For the text-containing cell, return its midpoint in [X, Y] coordinate format. 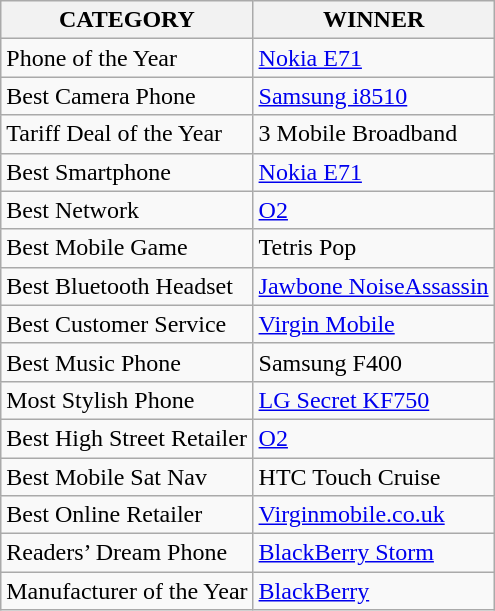
Best Music Phone [127, 362]
Tetris Pop [374, 248]
CATEGORY [127, 20]
Tariff Deal of the Year [127, 134]
Readers’ Dream Phone [127, 553]
Samsung F400 [374, 362]
BlackBerry Storm [374, 553]
Samsung i8510 [374, 96]
Best High Street Retailer [127, 438]
HTC Touch Cruise [374, 477]
Phone of the Year [127, 58]
Virginmobile.co.uk [374, 515]
WINNER [374, 20]
LG Secret KF750 [374, 400]
Best Smartphone [127, 172]
Jawbone NoiseAssassin [374, 286]
BlackBerry [374, 591]
Best Online Retailer [127, 515]
Best Customer Service [127, 324]
Best Mobile Sat Nav [127, 477]
Virgin Mobile [374, 324]
3 Mobile Broadband [374, 134]
Best Bluetooth Headset [127, 286]
Manufacturer of the Year [127, 591]
Best Network [127, 210]
Best Camera Phone [127, 96]
Most Stylish Phone [127, 400]
Best Mobile Game [127, 248]
